Capture the cell that displays the provided text and extract its (X, Y) central coordinate. 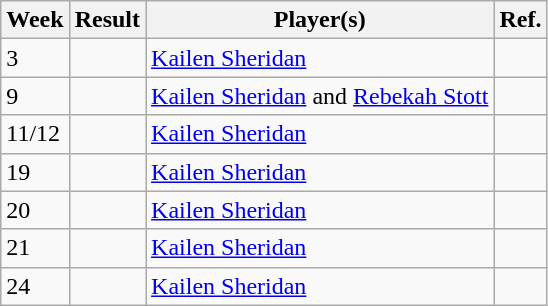
Player(s) (320, 20)
Ref. (520, 20)
19 (35, 172)
Kailen Sheridan and Rebekah Stott (320, 96)
9 (35, 96)
3 (35, 58)
21 (35, 248)
Result (107, 20)
Week (35, 20)
11/12 (35, 134)
20 (35, 210)
24 (35, 286)
